Search for the cell housing the specified text and yield its [x, y] center coordinate. 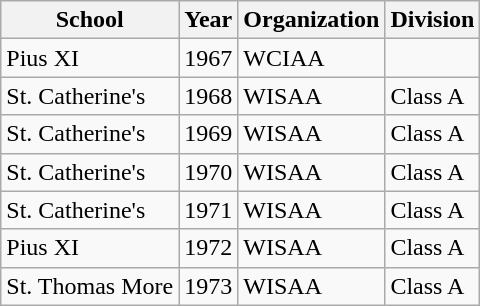
Division [432, 20]
Year [208, 20]
1968 [208, 96]
Organization [312, 20]
St. Thomas More [90, 286]
School [90, 20]
1973 [208, 286]
1967 [208, 58]
1970 [208, 172]
WCIAA [312, 58]
1972 [208, 248]
1969 [208, 134]
1971 [208, 210]
